Detect which cell encompasses the target text, then output its (X, Y) center coordinate. 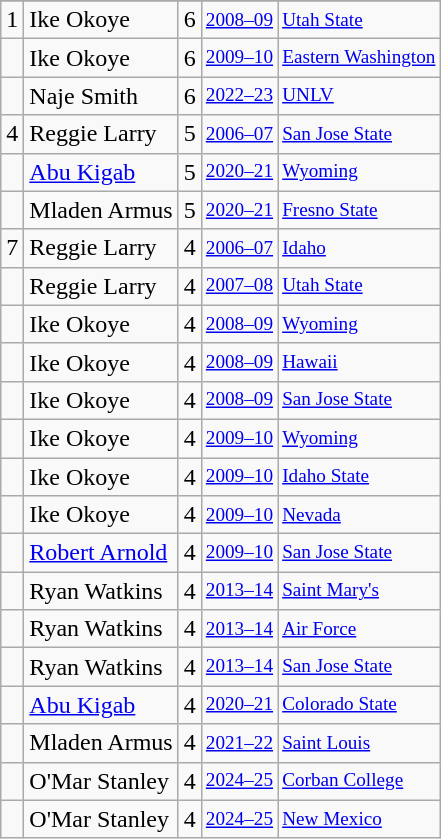
2022–23 (239, 96)
Saint Mary's (359, 591)
1 (12, 20)
UNLV (359, 96)
Naje Smith (101, 96)
Nevada (359, 515)
Idaho State (359, 477)
Eastern Washington (359, 58)
Colorado State (359, 705)
7 (12, 248)
2007–08 (239, 286)
Fresno State (359, 210)
Saint Louis (359, 743)
New Mexico (359, 819)
Air Force (359, 629)
Corban College (359, 781)
Idaho (359, 248)
2021–22 (239, 743)
Robert Arnold (101, 553)
Hawaii (359, 362)
